Extract the [x, y] coordinate from the center of the cell holding the provided text.  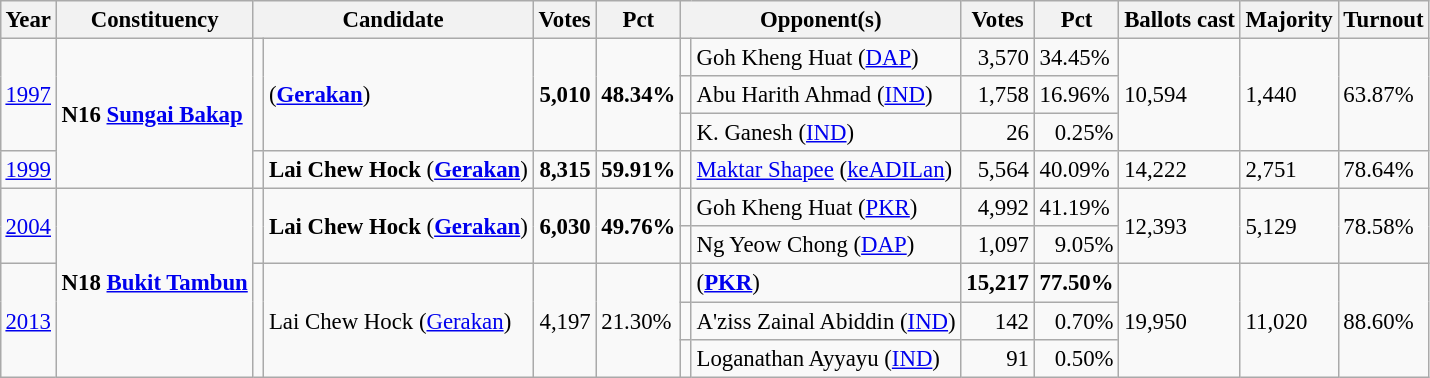
14,222 [1180, 170]
Candidate [393, 20]
34.45% [1076, 57]
1,758 [998, 95]
16.96% [1076, 95]
A'ziss Zainal Abiddin (IND) [826, 321]
142 [998, 321]
2013 [28, 320]
8,315 [564, 170]
48.34% [638, 94]
59.91% [638, 170]
Goh Kheng Huat (PKR) [826, 208]
5,129 [1289, 226]
1,097 [998, 245]
5,010 [564, 94]
2,751 [1289, 170]
K. Ganesh (IND) [826, 133]
26 [998, 133]
Ballots cast [1180, 20]
88.60% [1384, 320]
21.30% [638, 320]
Opponent(s) [821, 20]
Abu Harith Ahmad (IND) [826, 95]
2004 [28, 226]
Constituency [154, 20]
N18 Bukit Tambun [154, 283]
3,570 [998, 57]
11,020 [1289, 320]
Goh Kheng Huat (DAP) [826, 57]
12,393 [1180, 226]
4,992 [998, 208]
10,594 [1180, 94]
15,217 [998, 283]
0.25% [1076, 133]
Majority [1289, 20]
(Gerakan) [398, 94]
0.50% [1076, 358]
5,564 [998, 170]
19,950 [1180, 320]
1999 [28, 170]
1,440 [1289, 94]
1997 [28, 94]
Turnout [1384, 20]
9.05% [1076, 245]
Year [28, 20]
Maktar Shapee (keADILan) [826, 170]
Ng Yeow Chong (DAP) [826, 245]
91 [998, 358]
Loganathan Ayyayu (IND) [826, 358]
4,197 [564, 320]
63.87% [1384, 94]
(PKR) [826, 283]
78.58% [1384, 226]
41.19% [1076, 208]
77.50% [1076, 283]
78.64% [1384, 170]
6,030 [564, 226]
49.76% [638, 226]
0.70% [1076, 321]
40.09% [1076, 170]
N16 Sungai Bakap [154, 113]
